Return (X, Y) of the center of cell containing provided text 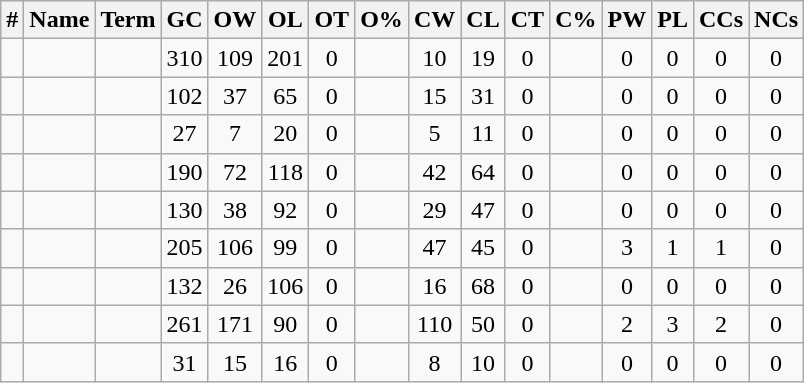
PW (627, 20)
205 (184, 248)
GC (184, 20)
102 (184, 96)
# (12, 20)
27 (184, 134)
19 (483, 58)
29 (434, 210)
CW (434, 20)
38 (235, 210)
C% (576, 20)
64 (483, 172)
CCs (720, 20)
132 (184, 286)
Name (60, 20)
72 (235, 172)
90 (286, 324)
NCs (776, 20)
118 (286, 172)
310 (184, 58)
261 (184, 324)
OT (332, 20)
11 (483, 134)
130 (184, 210)
Term (128, 20)
50 (483, 324)
190 (184, 172)
110 (434, 324)
OL (286, 20)
20 (286, 134)
PL (673, 20)
OW (235, 20)
26 (235, 286)
92 (286, 210)
CT (527, 20)
8 (434, 362)
109 (235, 58)
45 (483, 248)
37 (235, 96)
7 (235, 134)
68 (483, 286)
O% (382, 20)
171 (235, 324)
CL (483, 20)
42 (434, 172)
99 (286, 248)
65 (286, 96)
5 (434, 134)
201 (286, 58)
